Find where the given text appears and provide that cell's center as (X, Y) coordinate. 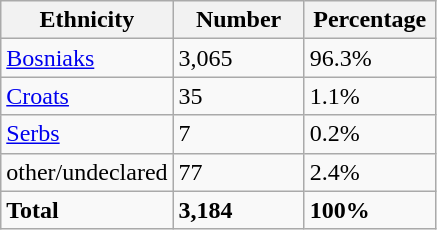
Ethnicity (87, 20)
Number (238, 20)
Croats (87, 96)
other/undeclared (87, 172)
Bosniaks (87, 58)
0.2% (370, 134)
3,065 (238, 58)
1.1% (370, 96)
3,184 (238, 210)
2.4% (370, 172)
77 (238, 172)
Total (87, 210)
7 (238, 134)
96.3% (370, 58)
100% (370, 210)
Percentage (370, 20)
35 (238, 96)
Serbs (87, 134)
